Capture the cell that displays the provided text and extract its (X, Y) central coordinate. 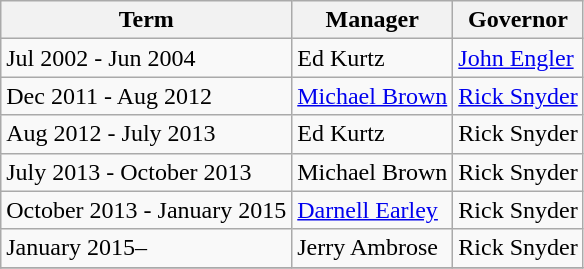
Dec 2011 - Aug 2012 (146, 96)
July 2013 - October 2013 (146, 172)
Darnell Earley (372, 210)
Manager (372, 20)
October 2013 - January 2015 (146, 210)
John Engler (518, 58)
Jul 2002 - Jun 2004 (146, 58)
Aug 2012 - July 2013 (146, 134)
Jerry Ambrose (372, 248)
Governor (518, 20)
January 2015– (146, 248)
Term (146, 20)
